Output the [x, y] coordinate of the center of the cell containing the given text.  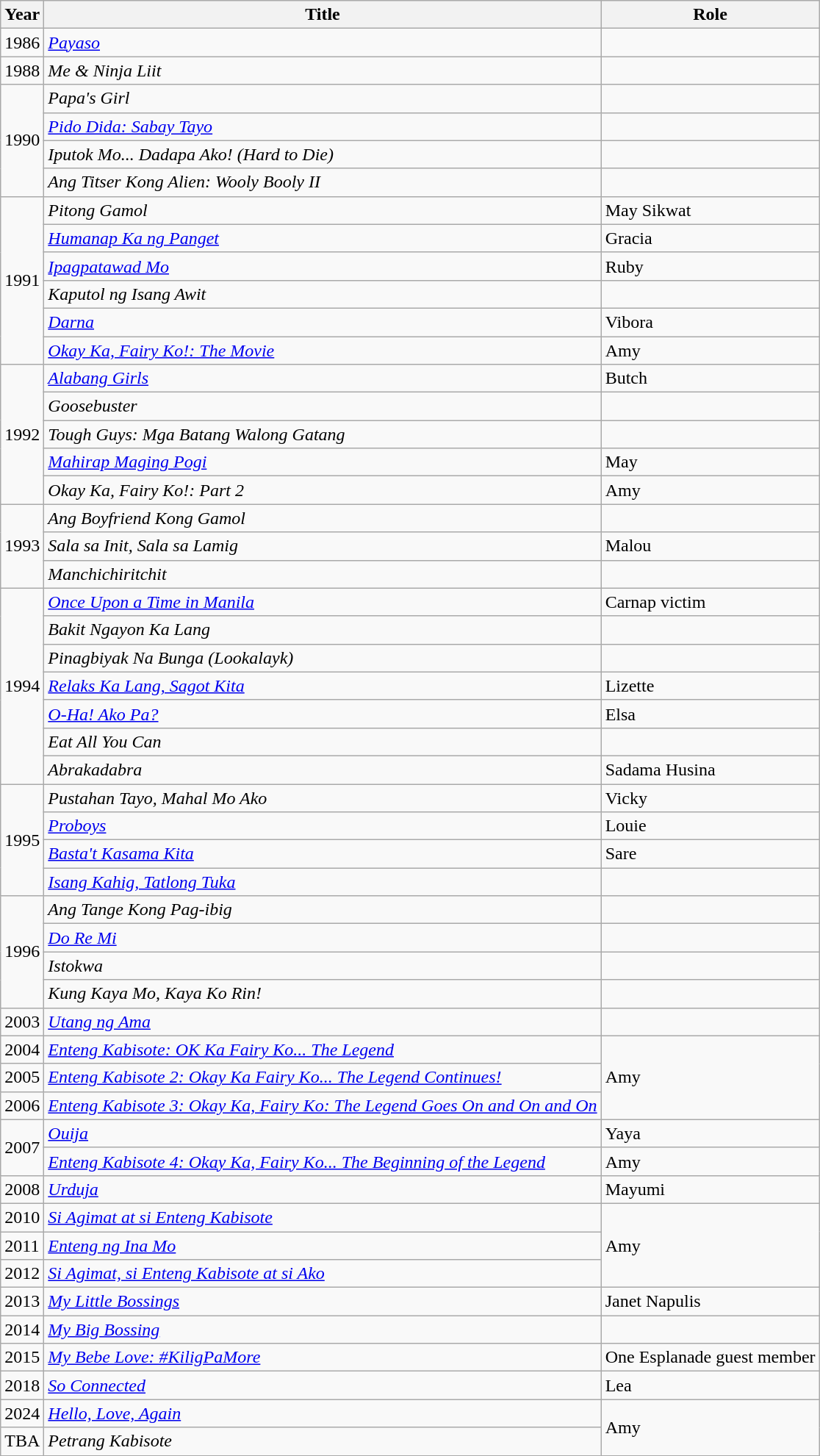
1988 [22, 71]
Yaya [710, 1133]
Eat All You Can [323, 742]
2005 [22, 1077]
My Big Bossing [323, 1330]
Carnap victim [710, 602]
2006 [22, 1105]
Vicky [710, 797]
Malou [710, 546]
1991 [22, 280]
1996 [22, 952]
Ang Boyfriend Kong Gamol [323, 518]
1992 [22, 434]
Enteng Kabisote 2: Okay Ka Fairy Ko... The Legend Continues! [323, 1077]
Vibora [710, 322]
Sare [710, 854]
1995 [22, 839]
Manchichiritchit [323, 574]
Urduja [323, 1189]
O-Ha! Ako Pa? [323, 714]
Istokwa [323, 966]
Louie [710, 826]
Basta't Kasama Kita [323, 854]
Mahirap Maging Pogi [323, 462]
Pustahan Tayo, Mahal Mo Ako [323, 797]
1993 [22, 546]
My Bebe Love: #KiligPaMore [323, 1358]
Si Agimat at si Enteng Kabisote [323, 1217]
Janet Napulis [710, 1302]
2010 [22, 1217]
1986 [22, 43]
Me & Ninja Liit [323, 71]
Elsa [710, 714]
1990 [22, 140]
Okay Ka, Fairy Ko!: Part 2 [323, 490]
Alabang Girls [323, 379]
Goosebuster [323, 406]
Kaputol ng Isang Awit [323, 294]
Pido Dida: Sabay Tayo [323, 126]
Ruby [710, 266]
Sadama Husina [710, 770]
Isang Kahig, Tatlong Tuka [323, 882]
Abrakadabra [323, 770]
Butch [710, 379]
Payaso [323, 43]
Lizette [710, 686]
Papa's Girl [323, 98]
2003 [22, 1022]
TBA [22, 1441]
Ang Titser Kong Alien: Wooly Booly II [323, 182]
Ang Tange Kong Pag-ibig [323, 910]
Petrang Kabisote [323, 1441]
So Connected [323, 1385]
One Esplanade guest member [710, 1358]
Enteng Kabisote 4: Okay Ka, Fairy Ko... The Beginning of the Legend [323, 1161]
Once Upon a Time in Manila [323, 602]
Darna [323, 322]
Relaks Ka Lang, Sagot Kita [323, 686]
Enteng Kabisote 3: Okay Ka, Fairy Ko: The Legend Goes On and On and On [323, 1105]
Sala sa Init, Sala sa Lamig [323, 546]
Hello, Love, Again [323, 1413]
Tough Guys: Mga Batang Walong Gatang [323, 434]
Proboys [323, 826]
Pitong Gamol [323, 210]
2012 [22, 1274]
Kung Kaya Mo, Kaya Ko Rin! [323, 994]
Okay Ka, Fairy Ko!: The Movie [323, 351]
2007 [22, 1147]
Bakit Ngayon Ka Lang [323, 630]
My Little Bossings [323, 1302]
2018 [22, 1385]
Ipagpatawad Mo [323, 266]
Pinagbiyak Na Bunga (Lookalayk) [323, 658]
2015 [22, 1358]
Year [22, 15]
2004 [22, 1050]
Humanap Ka ng Panget [323, 238]
May Sikwat [710, 210]
Do Re Mi [323, 938]
Enteng ng Ina Mo [323, 1246]
2013 [22, 1302]
Gracia [710, 238]
2024 [22, 1413]
Lea [710, 1385]
Ouija [323, 1133]
May [710, 462]
2011 [22, 1246]
Mayumi [710, 1189]
2008 [22, 1189]
Si Agimat, si Enteng Kabisote at si Ako [323, 1274]
Iputok Mo... Dadapa Ako! (Hard to Die) [323, 154]
Utang ng Ama [323, 1022]
1994 [22, 686]
Enteng Kabisote: OK Ka Fairy Ko... The Legend [323, 1050]
Title [323, 15]
2014 [22, 1330]
Role [710, 15]
